For the text-containing cell, return its midpoint in (X, Y) coordinate format. 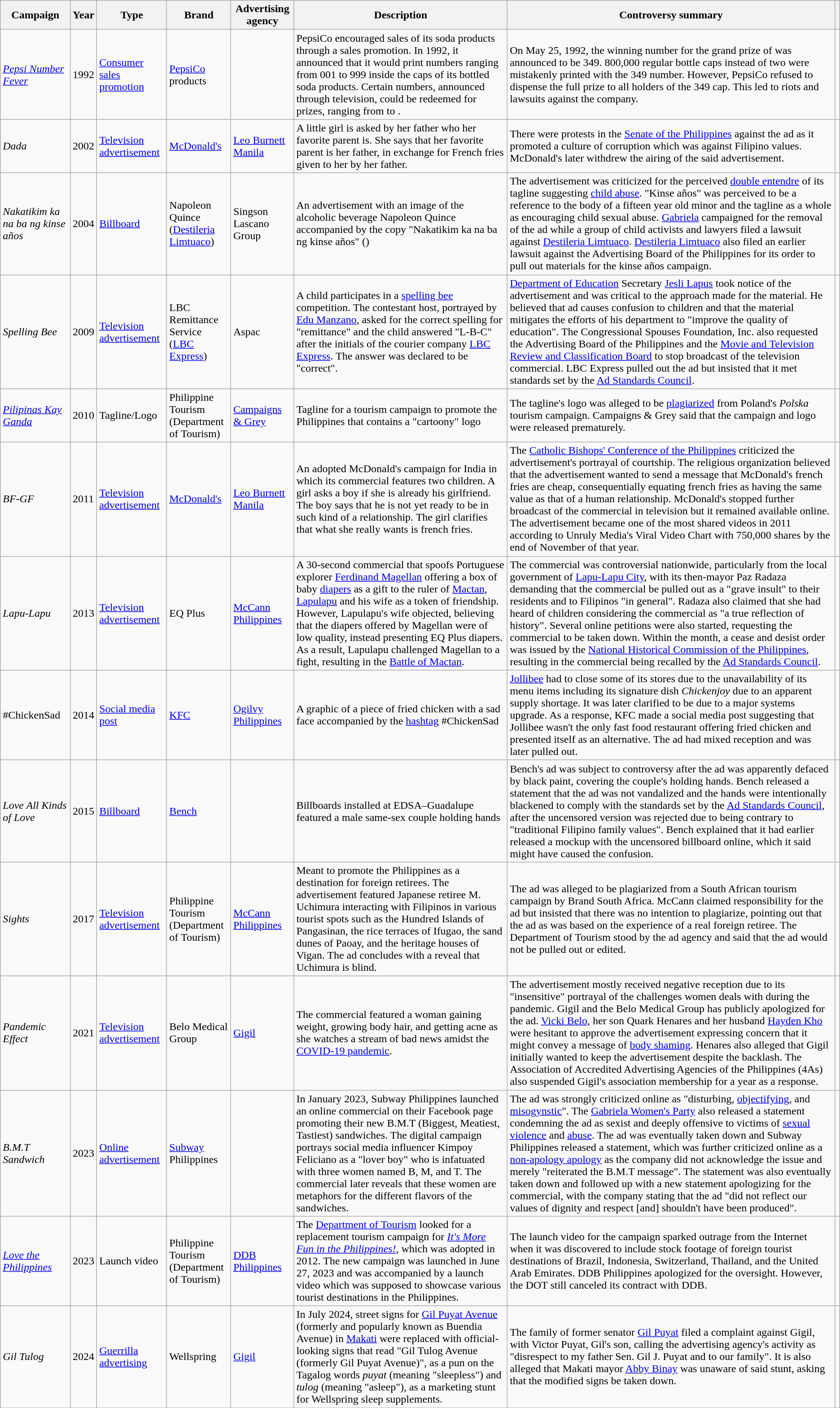
A graphic of a piece of fried chicken with a sad face accompanied by the hashtag #ChickenSad (401, 715)
KFC (199, 715)
Napoleon Quince(Destileria Limtuaco) (199, 224)
2014 (83, 715)
Controversy summary (671, 15)
Belo Medical Group (199, 1033)
Pilipinas Kay Ganda (35, 416)
Pandemic Effect (35, 1033)
Love the Philippines (35, 1261)
BF-GF (35, 499)
#ChickenSad (35, 715)
2013 (83, 613)
Advertising agency (262, 15)
An advertisement with an image of the alcoholic beverage Napoleon Quince accompanied by the copy "Nakatikim ka na ba ng kinse años" () (401, 224)
Tagline for a tourism campaign to promote the Philippines that contains a "cartoony" logo (401, 416)
2017 (83, 919)
LBC Remittance Service(LBC Express) (199, 332)
2021 (83, 1033)
Subway Philippines (199, 1153)
EQ Plus (199, 613)
1992 (83, 75)
2011 (83, 499)
Ogilvy Philippines (262, 715)
Pepsi Number Fever (35, 75)
Nakatikim ka na ba ng kinse años (35, 224)
Campaigns & Grey (262, 416)
Gil Tulog (35, 1357)
Dada (35, 146)
Lapu-Lapu (35, 613)
Online advertisement (132, 1153)
Description (401, 15)
Sights (35, 919)
Campaign (35, 15)
Aspac (262, 332)
2002 (83, 146)
Launch video (132, 1261)
Bench (199, 811)
Billboards installed at EDSA–Guadalupe featured a male same-sex couple holding hands (401, 811)
The commercial featured a woman gaining weight, growing body hair, and getting acne as she watches a stream of bad news amidst the COVID-19 pandemic. (401, 1033)
2009 (83, 332)
Tagline/Logo (132, 416)
Singson Lascano Group (262, 224)
Social media post (132, 715)
2010 (83, 416)
Love All Kinds of Love (35, 811)
2004 (83, 224)
Wellspring (199, 1357)
Brand (199, 15)
PepsiCo products (199, 75)
Guerrilla advertising (132, 1357)
Consumer sales promotion (132, 75)
Spelling Bee (35, 332)
Type (132, 15)
Year (83, 15)
2024 (83, 1357)
DDB Philippines (262, 1261)
B.M.T Sandwich (35, 1153)
2015 (83, 811)
